For the text-containing cell, return its midpoint in (X, Y) coordinate format. 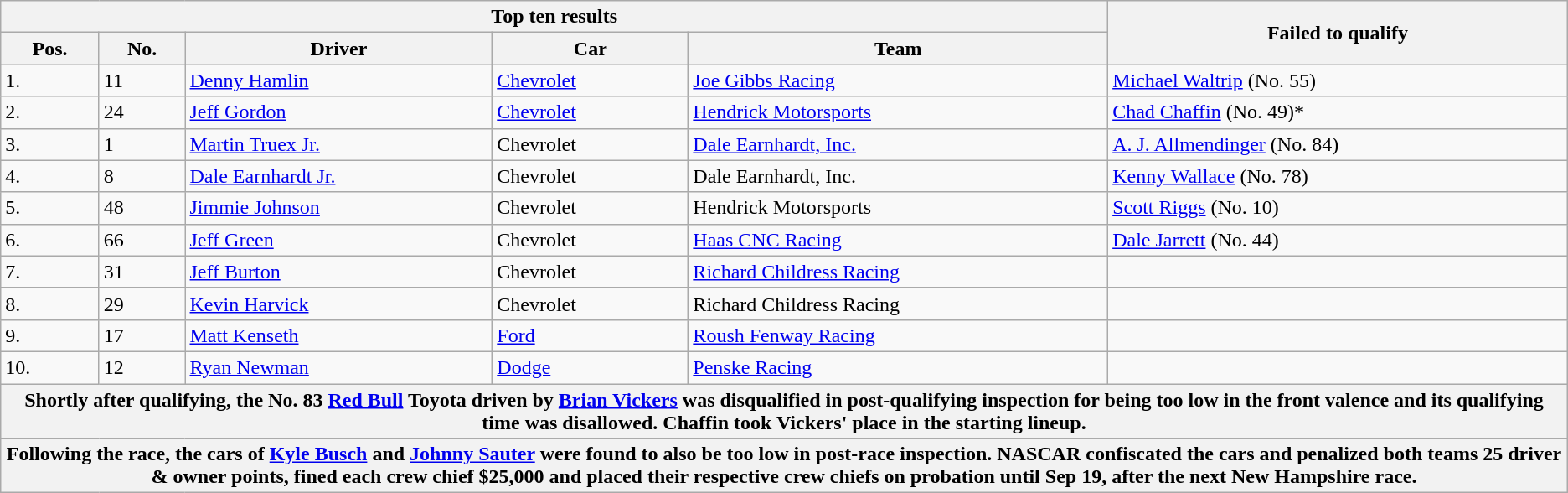
Chad Chaffin (No. 49)* (1338, 112)
No. (142, 49)
Team (898, 49)
48 (142, 208)
Jimmie Johnson (338, 208)
9. (50, 335)
Jeff Burton (338, 272)
Dale Jarrett (No. 44) (1338, 240)
Kenny Wallace (No. 78) (1338, 176)
7. (50, 272)
4. (50, 176)
10. (50, 367)
2. (50, 112)
Joe Gibbs Racing (898, 80)
6. (50, 240)
1. (50, 80)
Ford (591, 335)
Car (591, 49)
24 (142, 112)
Dodge (591, 367)
Haas CNC Racing (898, 240)
Failed to qualify (1338, 33)
17 (142, 335)
A. J. Allmendinger (No. 84) (1338, 144)
Jeff Gordon (338, 112)
5. (50, 208)
Dale Earnhardt Jr. (338, 176)
Scott Riggs (No. 10) (1338, 208)
1 (142, 144)
11 (142, 80)
Pos. (50, 49)
66 (142, 240)
12 (142, 367)
Top ten results (554, 17)
Ryan Newman (338, 367)
Michael Waltrip (No. 55) (1338, 80)
Penske Racing (898, 367)
Driver (338, 49)
Kevin Harvick (338, 304)
Matt Kenseth (338, 335)
31 (142, 272)
Denny Hamlin (338, 80)
Jeff Green (338, 240)
8. (50, 304)
8 (142, 176)
29 (142, 304)
Roush Fenway Racing (898, 335)
3. (50, 144)
Martin Truex Jr. (338, 144)
